For the text-containing cell, return its midpoint in (X, Y) coordinate format. 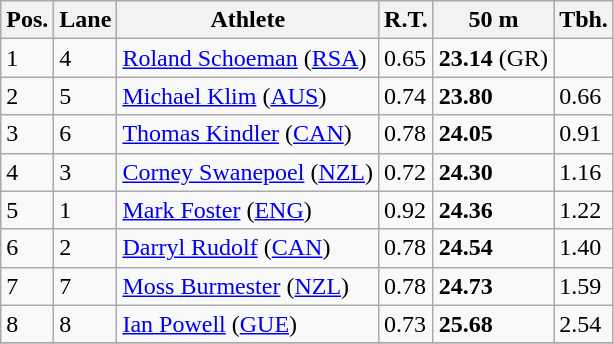
2.54 (584, 324)
1.16 (584, 172)
24.73 (493, 286)
R.T. (406, 20)
Darryl Rudolf (CAN) (248, 248)
23.14 (GR) (493, 58)
0.73 (406, 324)
1.59 (584, 286)
0.66 (584, 96)
Thomas Kindler (CAN) (248, 134)
24.36 (493, 210)
Corney Swanepoel (NZL) (248, 172)
Ian Powell (GUE) (248, 324)
Mark Foster (ENG) (248, 210)
Lane (86, 20)
24.30 (493, 172)
Athlete (248, 20)
Roland Schoeman (RSA) (248, 58)
0.92 (406, 210)
0.91 (584, 134)
23.80 (493, 96)
1.40 (584, 248)
Moss Burmester (NZL) (248, 286)
1.22 (584, 210)
24.05 (493, 134)
0.74 (406, 96)
24.54 (493, 248)
Tbh. (584, 20)
0.65 (406, 58)
50 m (493, 20)
0.72 (406, 172)
Pos. (28, 20)
25.68 (493, 324)
Michael Klim (AUS) (248, 96)
